Identify which cell holds the provided text, then report its [X, Y] central coordinate. 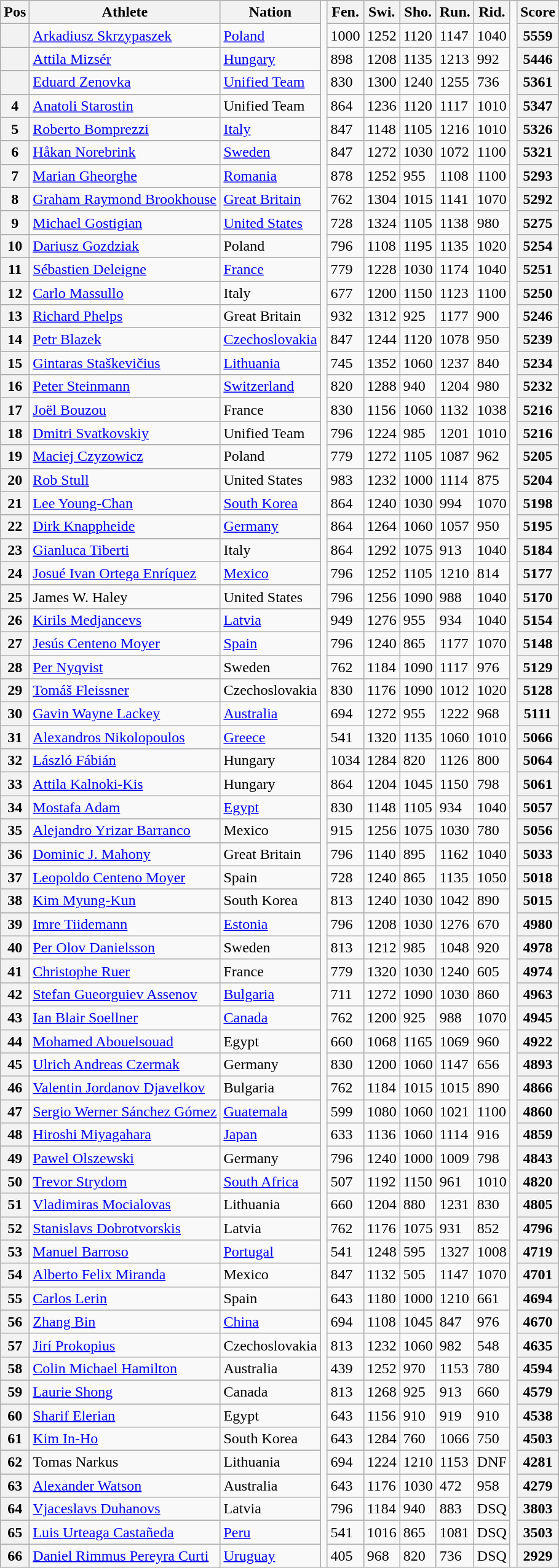
Michael Gostigian [125, 222]
Maciej Czyzowicz [125, 457]
6 [15, 152]
Pawel Olszewski [125, 1158]
32 [15, 761]
21 [15, 503]
10 [15, 246]
35 [15, 831]
1231 [455, 1205]
Pos [15, 12]
Ian Blair Soellner [125, 1017]
64 [15, 1509]
8 [15, 199]
750 [492, 1439]
Alexandros Nikolopoulos [125, 737]
5292 [537, 199]
1141 [455, 199]
Vladimiras Mocialovas [125, 1205]
1304 [381, 199]
4978 [537, 947]
599 [346, 1111]
56 [15, 1322]
760 [418, 1439]
Alberto Felix Miranda [125, 1275]
Attila Kalnoki-Kis [125, 784]
1012 [455, 691]
919 [455, 1415]
13 [15, 316]
962 [492, 457]
57 [15, 1345]
898 [346, 59]
860 [492, 994]
1068 [381, 1041]
12 [15, 293]
4694 [537, 1298]
1136 [381, 1135]
5321 [537, 152]
51 [15, 1205]
1162 [455, 854]
5129 [537, 667]
16 [15, 386]
31 [15, 737]
1174 [455, 269]
Leopoldo Centeno Moyer [125, 877]
1072 [455, 152]
Per Olov Danielsson [125, 947]
883 [455, 1509]
878 [346, 176]
814 [492, 573]
4980 [537, 924]
Marian Gheorghe [125, 176]
Håkan Norebrink [125, 152]
1050 [492, 877]
7 [15, 176]
1237 [455, 363]
5205 [537, 457]
5148 [537, 643]
1352 [381, 363]
Rob Stull [125, 480]
5184 [537, 550]
439 [346, 1368]
4963 [537, 994]
Laurie Shong [125, 1392]
29 [15, 691]
711 [346, 994]
5170 [537, 597]
5361 [537, 82]
Graham Raymond Brookhouse [125, 199]
4579 [537, 1392]
745 [346, 363]
605 [492, 971]
595 [418, 1252]
37 [15, 877]
Run. [455, 12]
5015 [537, 901]
Rid. [492, 12]
Gavin Wayne Lackey [125, 714]
Trevor Strydom [125, 1182]
1016 [381, 1532]
875 [492, 480]
1069 [455, 1041]
Sharif Elerian [125, 1415]
931 [455, 1228]
50 [15, 1182]
1201 [455, 433]
4670 [537, 1322]
22 [15, 527]
Ulrich Andreas Czermak [125, 1065]
4594 [537, 1368]
970 [418, 1368]
Anatoli Starostin [125, 106]
5056 [537, 831]
3803 [537, 1509]
1327 [455, 1252]
Gintaras Staškevičius [125, 363]
916 [492, 1135]
39 [15, 924]
1080 [381, 1111]
Joël Bouzou [125, 410]
Valentin Jordanov Djavelkov [125, 1088]
36 [15, 854]
507 [346, 1182]
Colin Michael Hamilton [125, 1368]
915 [346, 831]
Carlos Lerin [125, 1298]
5154 [537, 620]
1138 [455, 222]
4922 [537, 1041]
5559 [537, 36]
4538 [537, 1415]
27 [15, 643]
Imre Tiidemann [125, 924]
Kirils Medjancevs [125, 620]
4796 [537, 1228]
Swi. [381, 12]
15 [15, 363]
1195 [418, 246]
1126 [455, 761]
677 [346, 293]
5198 [537, 503]
1244 [381, 340]
4843 [537, 1158]
Dirk Knappheide [125, 527]
Mostafa Adam [125, 807]
Sho. [418, 12]
1216 [455, 129]
1165 [418, 1041]
670 [492, 924]
61 [15, 1439]
65 [15, 1532]
25 [15, 597]
Romania [271, 176]
4635 [537, 1345]
5250 [537, 293]
Carlo Massullo [125, 293]
Luis Urteaga Castañeda [125, 1532]
24 [15, 573]
1078 [455, 340]
17 [15, 410]
1140 [381, 854]
Dariusz Gozdziak [125, 246]
958 [492, 1486]
Japan [271, 1135]
5018 [537, 877]
11 [15, 269]
Kim Myung-Kun [125, 901]
633 [346, 1135]
1008 [492, 1252]
60 [15, 1415]
Dmitri Svatkovskiy [125, 433]
1021 [455, 1111]
4503 [537, 1439]
66 [15, 1556]
1288 [381, 386]
949 [346, 620]
992 [492, 59]
Dominic J. Mahony [125, 854]
Guatemala [271, 1111]
Josué Ivan Ortega Enríquez [125, 573]
5066 [537, 737]
20 [15, 480]
4281 [537, 1462]
3503 [537, 1532]
30 [15, 714]
1228 [381, 269]
548 [492, 1345]
45 [15, 1065]
5275 [537, 222]
Roberto Bomprezzi [125, 129]
880 [418, 1205]
23 [15, 550]
DNF [492, 1462]
14 [15, 340]
Attila Mizsér [125, 59]
1212 [381, 947]
Alejandro Yrizar Barranco [125, 831]
Hiroshi Miyagahara [125, 1135]
1048 [455, 947]
1213 [455, 59]
1222 [455, 714]
5254 [537, 246]
1236 [381, 106]
Uruguay [271, 1556]
920 [492, 947]
5347 [537, 106]
982 [455, 1345]
Richard Phelps [125, 316]
59 [15, 1392]
5 [15, 129]
983 [346, 480]
5251 [537, 269]
1066 [455, 1439]
Sergio Werner Sánchez Gómez [125, 1111]
961 [455, 1182]
4 [15, 106]
Tomas Narkus [125, 1462]
4945 [537, 1017]
5234 [537, 363]
661 [492, 1298]
1038 [492, 410]
1009 [455, 1158]
Zhang Bin [125, 1322]
1300 [381, 82]
38 [15, 901]
Mohamed Abouelsouad [125, 1041]
1268 [381, 1392]
900 [492, 316]
Kim In-Ho [125, 1439]
5293 [537, 176]
41 [15, 971]
5204 [537, 480]
5195 [537, 527]
Manuel Barroso [125, 1252]
840 [492, 363]
28 [15, 667]
33 [15, 784]
55 [15, 1298]
46 [15, 1088]
5111 [537, 714]
South Africa [271, 1182]
1292 [381, 550]
5057 [537, 807]
5033 [537, 854]
4701 [537, 1275]
1123 [455, 293]
4279 [537, 1486]
1255 [455, 82]
5064 [537, 761]
44 [15, 1041]
Peru [271, 1532]
5061 [537, 784]
505 [418, 1275]
Jirí Prokopius [125, 1345]
Score [537, 12]
1264 [381, 527]
4820 [537, 1182]
4893 [537, 1065]
4974 [537, 971]
4719 [537, 1252]
Stefan Gueorguiev Assenov [125, 994]
4805 [537, 1205]
5177 [537, 573]
Sébastien Deleigne [125, 269]
960 [492, 1041]
1180 [381, 1298]
4866 [537, 1088]
Daniel Rimmus Pereyra Curti [125, 1556]
Per Nyqvist [125, 667]
47 [15, 1111]
Portugal [271, 1252]
Alexander Watson [125, 1486]
895 [418, 854]
Greece [271, 737]
1087 [455, 457]
5232 [537, 386]
994 [455, 503]
40 [15, 947]
49 [15, 1158]
42 [15, 994]
Switzerland [271, 386]
5326 [537, 129]
Estonia [271, 924]
1324 [381, 222]
58 [15, 1368]
Tomáš Fleissner [125, 691]
Athlete [125, 12]
Jesús Centeno Moyer [125, 643]
1192 [381, 1182]
34 [15, 807]
László Fábián [125, 761]
54 [15, 1275]
18 [15, 433]
472 [455, 1486]
Christophe Ruer [125, 971]
800 [492, 761]
5128 [537, 691]
932 [346, 316]
52 [15, 1228]
405 [346, 1556]
1081 [455, 1532]
Stanislavs Dobrotvorskis [125, 1228]
1057 [455, 527]
852 [492, 1228]
1042 [455, 901]
26 [15, 620]
Gianluca Tiberti [125, 550]
4860 [537, 1111]
53 [15, 1252]
43 [15, 1017]
Arkadiusz Skrzypaszek [125, 36]
5246 [537, 316]
Petr Blazek [125, 340]
China [271, 1322]
Eduard Zenovka [125, 82]
4859 [537, 1135]
9 [15, 222]
5239 [537, 340]
19 [15, 457]
63 [15, 1486]
Fen. [346, 12]
62 [15, 1462]
Vjaceslavs Duhanovs [125, 1509]
1248 [381, 1252]
5446 [537, 59]
1034 [346, 761]
2929 [537, 1556]
1312 [381, 316]
48 [15, 1135]
Peter Steinmann [125, 386]
656 [492, 1065]
James W. Haley [125, 597]
Lee Young-Chan [125, 503]
Nation [271, 12]
